Pinpoint the cell where the given text exists, returning its (x, y) midpoint coordinate. 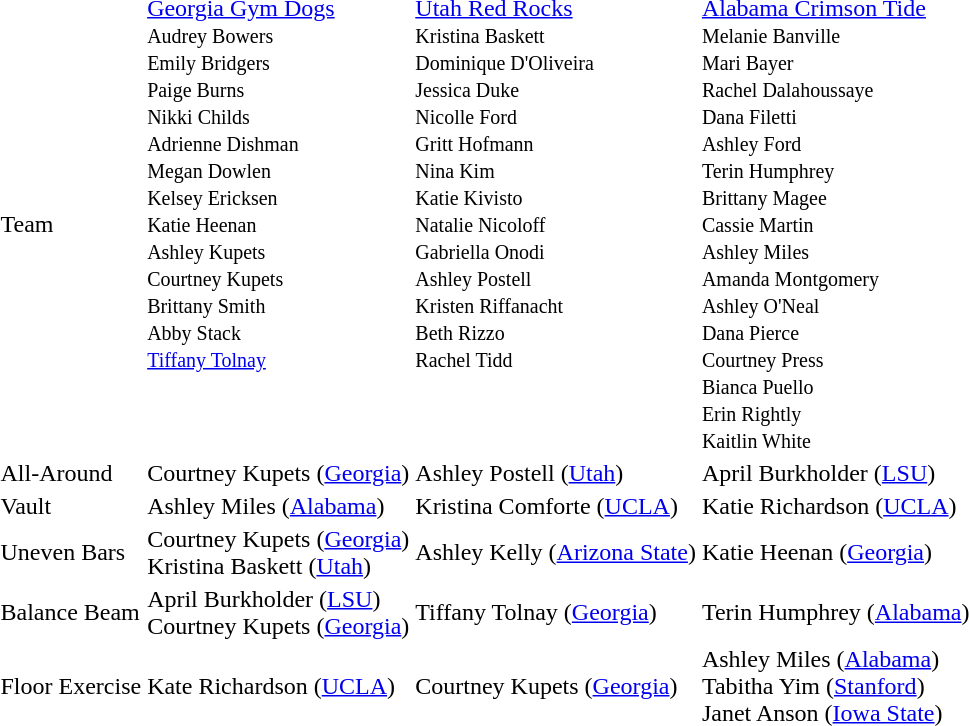
Courtney Kupets (Georgia) (278, 473)
Tiffany Tolnay (Georgia) (556, 612)
Ashley Kelly (Arizona State) (556, 552)
Kristina Comforte (UCLA) (556, 506)
Ashley Miles (Alabama) (278, 506)
Courtney Kupets (Georgia)Kristina Baskett (Utah) (278, 552)
April Burkholder (LSU)Courtney Kupets (Georgia) (278, 612)
Ashley Postell (Utah) (556, 473)
